Scan for the cell matching the given text and deliver its (x, y) coordinate at center. 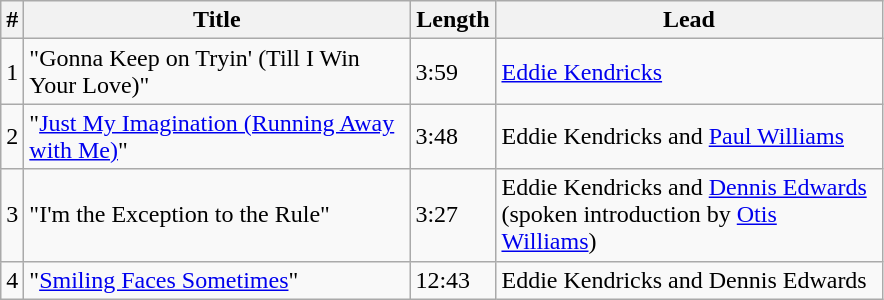
3:59 (453, 72)
4 (12, 280)
"Smiling Faces Sometimes" (217, 280)
3 (12, 215)
12:43 (453, 280)
Lead (689, 20)
3:27 (453, 215)
"I'm the Exception to the Rule" (217, 215)
1 (12, 72)
Eddie Kendricks and Dennis Edwards (689, 280)
3:48 (453, 136)
Eddie Kendricks (689, 72)
2 (12, 136)
"Just My Imagination (Running Away with Me)" (217, 136)
Eddie Kendricks and Dennis Edwards (spoken introduction by Otis Williams) (689, 215)
# (12, 20)
"Gonna Keep on Tryin' (Till I Win Your Love)" (217, 72)
Length (453, 20)
Title (217, 20)
Eddie Kendricks and Paul Williams (689, 136)
